Return the (x, y) coordinate for the center point of the cell that contains the specified text.  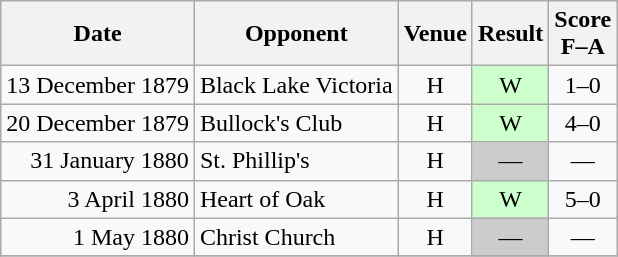
Bullock's Club (296, 123)
13 December 1879 (98, 85)
1 May 1880 (98, 237)
Opponent (296, 34)
Result (510, 34)
Heart of Oak (296, 199)
20 December 1879 (98, 123)
Christ Church (296, 237)
5–0 (583, 199)
31 January 1880 (98, 161)
Date (98, 34)
3 April 1880 (98, 199)
St. Phillip's (296, 161)
Black Lake Victoria (296, 85)
4–0 (583, 123)
ScoreF–A (583, 34)
1–0 (583, 85)
Venue (435, 34)
